For the text-containing cell, return its midpoint in (X, Y) coordinate format. 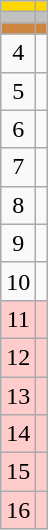
13 (18, 395)
9 (18, 243)
4 (18, 53)
6 (18, 129)
10 (18, 281)
7 (18, 167)
11 (18, 319)
14 (18, 434)
15 (18, 472)
5 (18, 91)
16 (18, 510)
8 (18, 205)
12 (18, 357)
